Scan for the cell matching the given text and deliver its (x, y) coordinate at center. 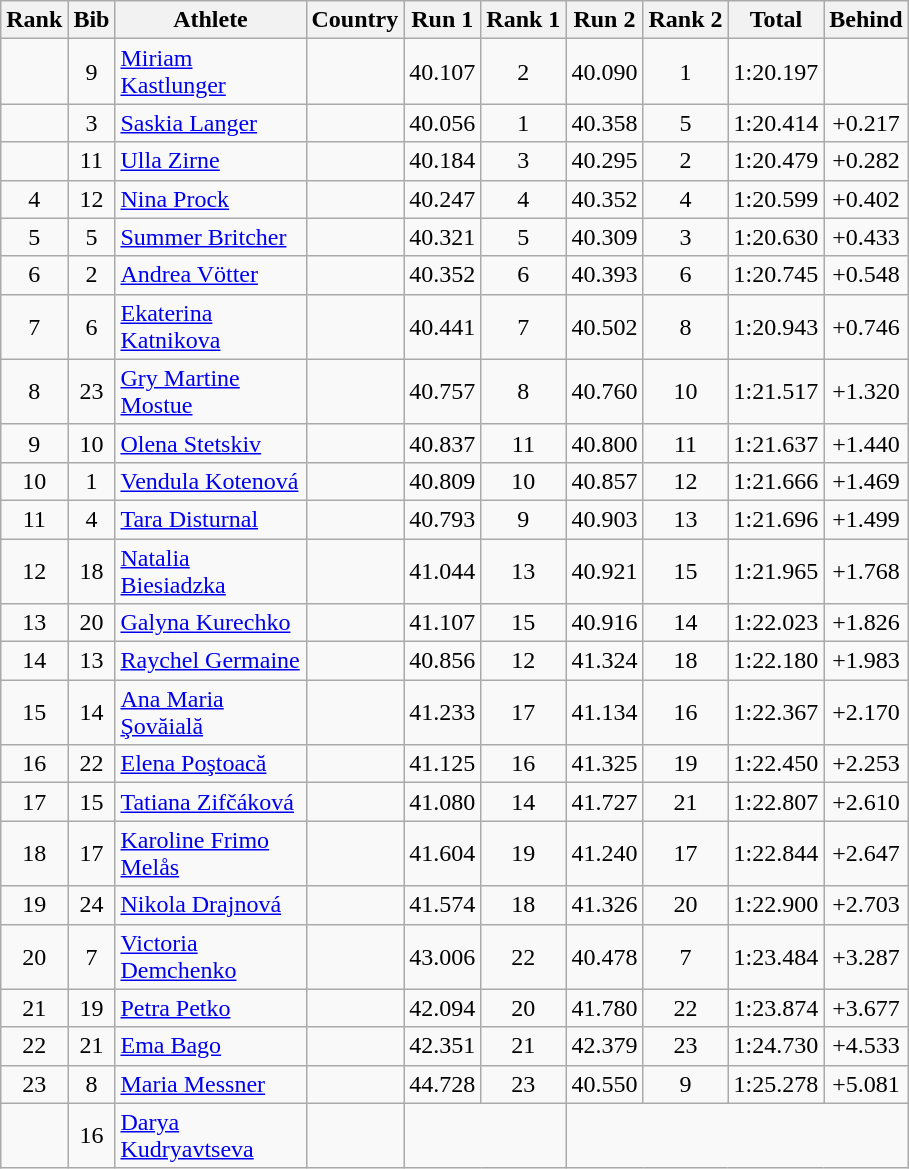
+0.282 (866, 161)
Rank 1 (524, 20)
1:22.180 (776, 661)
+1.499 (866, 519)
+1.826 (866, 623)
40.809 (442, 481)
Maria Messner (210, 1084)
+0.217 (866, 123)
Rank (34, 20)
40.478 (604, 956)
+2.253 (866, 764)
Elena Poştoacă (210, 764)
1:21.637 (776, 443)
Saskia Langer (210, 123)
Gry Martine Mostue (210, 392)
Behind (866, 20)
40.358 (604, 123)
Vendula Kotenová (210, 481)
1:23.874 (776, 1008)
1:20.599 (776, 199)
Victoria Demchenko (210, 956)
Karoline Frimo Melås (210, 854)
Natalia Biesiadzka (210, 570)
41.233 (442, 712)
40.502 (604, 326)
1:22.367 (776, 712)
40.247 (442, 199)
Run 1 (442, 20)
1:21.517 (776, 392)
+2.647 (866, 854)
1:20.414 (776, 123)
1:21.965 (776, 570)
40.760 (604, 392)
Andrea Vötter (210, 275)
Tara Disturnal (210, 519)
Ulla Zirne (210, 161)
41.326 (604, 905)
42.094 (442, 1008)
+4.533 (866, 1046)
40.857 (604, 481)
1:25.278 (776, 1084)
40.393 (604, 275)
41.780 (604, 1008)
1:22.807 (776, 802)
40.921 (604, 570)
41.324 (604, 661)
Olena Stetskiv (210, 443)
40.903 (604, 519)
Petra Petko (210, 1008)
Darya Kudryavtseva (210, 1136)
Ema Bago (210, 1046)
+0.402 (866, 199)
41.107 (442, 623)
1:22.023 (776, 623)
+0.433 (866, 237)
40.757 (442, 392)
Ekaterina Katnikova (210, 326)
40.856 (442, 661)
+2.703 (866, 905)
Tatiana Zifčáková (210, 802)
40.916 (604, 623)
40.184 (442, 161)
41.125 (442, 764)
+1.440 (866, 443)
1:21.696 (776, 519)
Ana Maria Şovăială (210, 712)
1:22.900 (776, 905)
+3.287 (866, 956)
+5.081 (866, 1084)
40.800 (604, 443)
41.044 (442, 570)
Summer Britcher (210, 237)
24 (92, 905)
42.351 (442, 1046)
+1.983 (866, 661)
Rank 2 (686, 20)
40.837 (442, 443)
+2.610 (866, 802)
1:21.666 (776, 481)
Nikola Drajnová (210, 905)
1:22.450 (776, 764)
Athlete (210, 20)
1:20.745 (776, 275)
40.056 (442, 123)
+1.469 (866, 481)
+1.768 (866, 570)
40.090 (604, 72)
1:22.844 (776, 854)
41.604 (442, 854)
1:20.479 (776, 161)
+2.170 (866, 712)
44.728 (442, 1084)
41.240 (604, 854)
Raychel Germaine (210, 661)
40.309 (604, 237)
1:20.630 (776, 237)
40.107 (442, 72)
40.321 (442, 237)
Run 2 (604, 20)
40.295 (604, 161)
41.574 (442, 905)
Galyna Kurechko (210, 623)
Bib (92, 20)
41.134 (604, 712)
1:20.943 (776, 326)
+1.320 (866, 392)
41.727 (604, 802)
Total (776, 20)
+0.746 (866, 326)
Miriam Kastlunger (210, 72)
1:24.730 (776, 1046)
43.006 (442, 956)
42.379 (604, 1046)
41.325 (604, 764)
1:20.197 (776, 72)
+3.677 (866, 1008)
40.793 (442, 519)
40.550 (604, 1084)
1:23.484 (776, 956)
+0.548 (866, 275)
Nina Prock (210, 199)
40.441 (442, 326)
Country (355, 20)
41.080 (442, 802)
